Identify which cell holds the provided text, then report its (x, y) central coordinate. 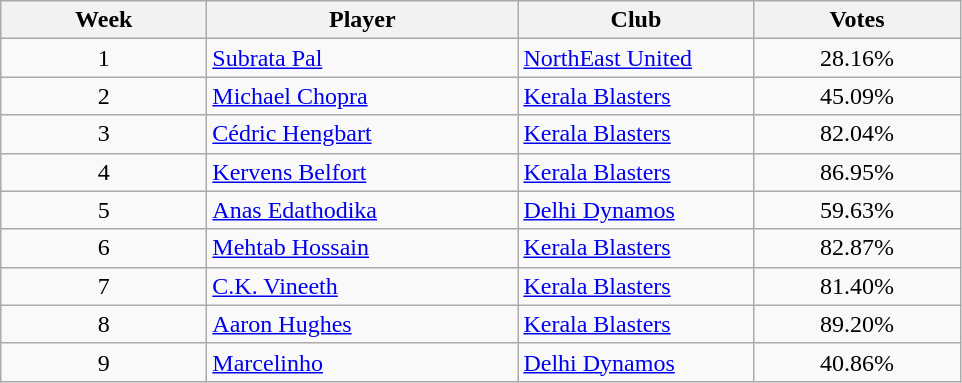
C.K. Vineeth (362, 286)
Mehtab Hossain (362, 248)
Club (636, 20)
6 (104, 248)
Kervens Belfort (362, 172)
Week (104, 20)
9 (104, 362)
Aaron Hughes (362, 324)
86.95% (857, 172)
NorthEast United (636, 58)
Subrata Pal (362, 58)
45.09% (857, 96)
89.20% (857, 324)
59.63% (857, 210)
2 (104, 96)
Marcelinho (362, 362)
1 (104, 58)
5 (104, 210)
81.40% (857, 286)
Player (362, 20)
82.04% (857, 134)
82.87% (857, 248)
8 (104, 324)
7 (104, 286)
Anas Edathodika (362, 210)
4 (104, 172)
28.16% (857, 58)
Cédric Hengbart (362, 134)
40.86% (857, 362)
3 (104, 134)
Michael Chopra (362, 96)
Votes (857, 20)
